Detect which cell encompasses the target text, then output its [x, y] center coordinate. 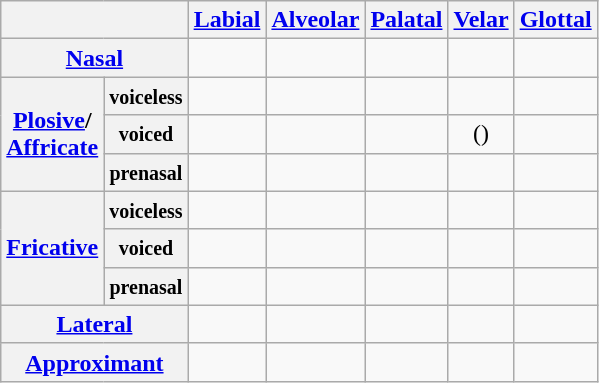
Alveolar [316, 20]
Glottal [556, 20]
Palatal [406, 20]
() [481, 134]
Approximant [94, 362]
Nasal [94, 58]
Lateral [94, 324]
Labial [227, 20]
Velar [481, 20]
Plosive/Affricate [52, 134]
Fricative [52, 248]
